Determine the [X, Y] coordinate at the center of the cell enclosing the given text.  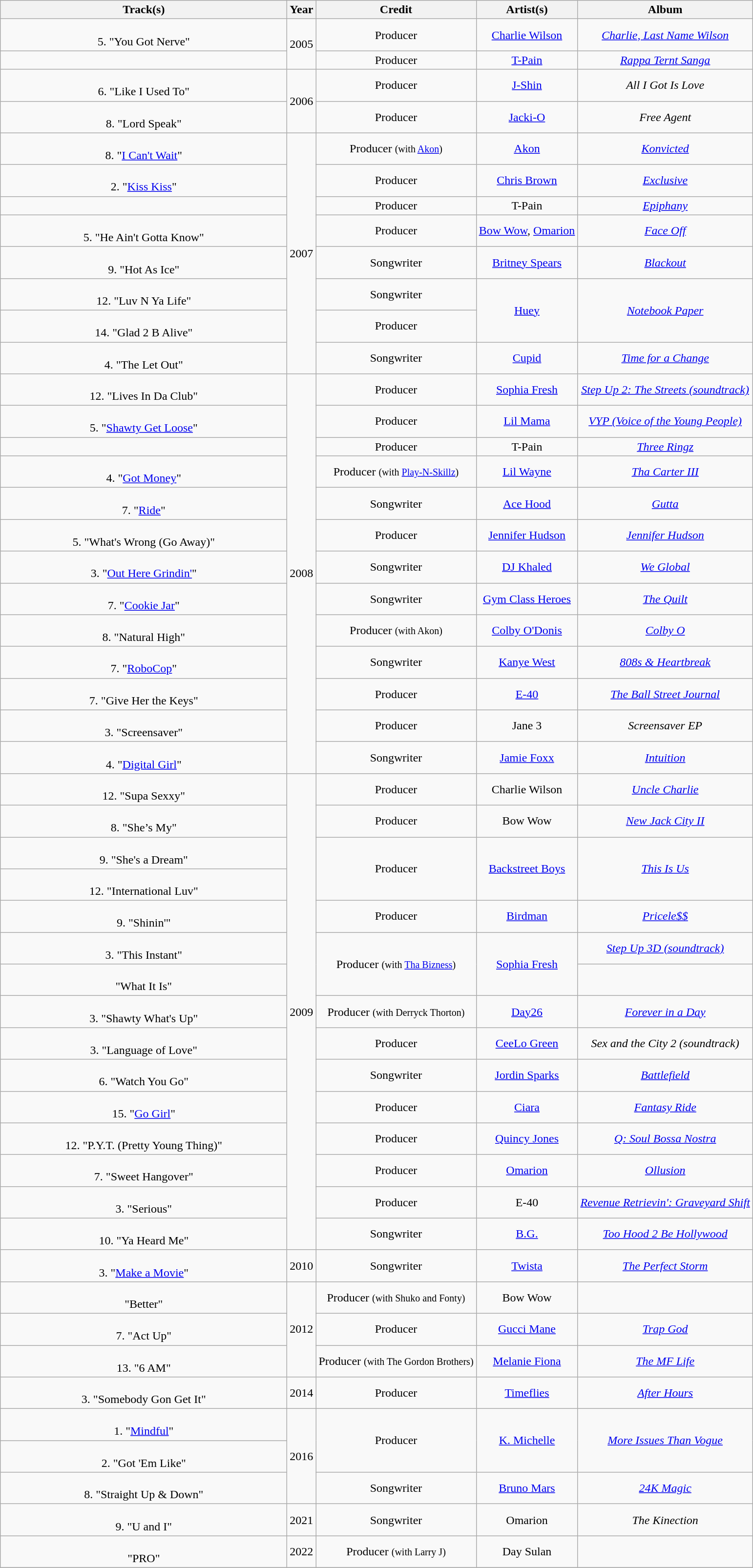
K. Michelle [527, 1441]
Face Off [665, 230]
6. "Watch You Go" [144, 1075]
5. "You Got Nerve" [144, 35]
7. "RoboCop" [144, 662]
Twista [527, 1265]
2022 [302, 1551]
9. "She's a Dream" [144, 852]
Jordin Sparks [527, 1075]
13. "6 AM" [144, 1361]
After Hours [665, 1393]
Producer (with The Gordon Brothers) [396, 1361]
Gucci Mane [527, 1329]
The Quilt [665, 598]
Time for a Change [665, 357]
Notebook Paper [665, 310]
The MF Life [665, 1361]
Gym Class Heroes [527, 598]
Track(s) [144, 10]
Step Up 2: The Streets (soundtrack) [665, 390]
Charlie, Last Name Wilson [665, 35]
Gutta [665, 504]
14. "Glad 2 B Alive" [144, 326]
Q: Soul Bossa Nostra [665, 1138]
4. "The Let Out" [144, 357]
8. "I Can't Wait" [144, 148]
12. "International Luv" [144, 885]
8. "Natural High" [144, 631]
"What It Is" [144, 980]
Battlefield [665, 1075]
3. "Language of Love" [144, 1044]
Screensaver EP [665, 725]
Exclusive [665, 181]
8. "She’s My" [144, 821]
Kanye West [527, 662]
3. "Somebody Gon Get It" [144, 1393]
Ollusion [665, 1171]
Timeflies [527, 1393]
The Kinection [665, 1520]
Pricele$$ [665, 917]
5. "What's Wrong (Go Away)" [144, 535]
J-Shin [527, 85]
2012 [302, 1329]
New Jack City II [665, 821]
3. "Make a Movie" [144, 1265]
CeeLo Green [527, 1044]
808s & Heartbreak [665, 662]
12. "Luv N Ya Life" [144, 294]
Producer (with Play-N-Skillz) [396, 472]
8. "Lord Speak" [144, 117]
Tha Carter III [665, 472]
24K Magic [665, 1488]
Free Agent [665, 117]
Blackout [665, 263]
Konvicted [665, 148]
2005 [302, 44]
Britney Spears [527, 263]
12. "Supa Sexxy" [144, 789]
10. "Ya Heard Me" [144, 1234]
15. "Go Girl" [144, 1107]
2010 [302, 1265]
2008 [302, 574]
12. "Lives In Da Club" [144, 390]
Producer (with Larry J) [396, 1551]
7. "Sweet Hangover" [144, 1171]
"PRO" [144, 1551]
Producer (with Tha Bizness) [396, 964]
3. "Shawty What's Up" [144, 1011]
This Is Us [665, 868]
Three Ringz [665, 447]
We Global [665, 567]
Cupid [527, 357]
3. "Serious" [144, 1202]
B.G. [527, 1234]
Quincy Jones [527, 1138]
4. "Digital Girl" [144, 758]
Year [302, 10]
Epiphany [665, 206]
Credit [396, 10]
3. "Out Here Grindin'" [144, 567]
Forever in a Day [665, 1011]
7. "Cookie Jar" [144, 598]
1. "Mindful" [144, 1424]
Birdman [527, 917]
Trap God [665, 1329]
9. "Hot As Ice" [144, 263]
2009 [302, 1011]
Colby O [665, 631]
The Ball Street Journal [665, 694]
Producer (with Derryck Thorton) [396, 1011]
7. "Give Her the Keys" [144, 694]
Jacki-O [527, 117]
Lil Wayne [527, 472]
Album [665, 10]
Artist(s) [527, 10]
2021 [302, 1520]
All I Got Is Love [665, 85]
"Better" [144, 1298]
2. "Kiss Kiss" [144, 181]
Colby O'Donis [527, 631]
2007 [302, 253]
DJ Khaled [527, 567]
VYP (Voice of the Young People) [665, 422]
Melanie Fiona [527, 1361]
2006 [302, 101]
Jamie Foxx [527, 758]
Bow Wow, Omarion [527, 230]
Step Up 3D (soundtrack) [665, 948]
8. "Straight Up & Down" [144, 1488]
5. "He Ain't Gotta Know" [144, 230]
9. "Shinin'" [144, 917]
Lil Mama [527, 422]
Akon [527, 148]
2014 [302, 1393]
Too Hood 2 Be Hollywood [665, 1234]
Chris Brown [527, 181]
The Perfect Storm [665, 1265]
Ciara [527, 1107]
12. "P.Y.T. (Pretty Young Thing)" [144, 1138]
Fantasy Ride [665, 1107]
Sex and the City 2 (soundtrack) [665, 1044]
Rappa Ternt Sanga [665, 60]
3. "Screensaver" [144, 725]
Day26 [527, 1011]
Jane 3 [527, 725]
4. "Got Money" [144, 472]
More Issues Than Vogue [665, 1441]
2. "Got 'Em Like" [144, 1457]
Producer (with Shuko and Fonty) [396, 1298]
Intuition [665, 758]
5. "Shawty Get Loose" [144, 422]
7. "Ride" [144, 504]
3. "This Instant" [144, 948]
2016 [302, 1457]
Huey [527, 310]
Day Sulan [527, 1551]
Backstreet Boys [527, 868]
Uncle Charlie [665, 789]
7. "Act Up" [144, 1329]
Bruno Mars [527, 1488]
Ace Hood [527, 504]
9. "U and I" [144, 1520]
6. "Like I Used To" [144, 85]
Revenue Retrievin': Graveyard Shift [665, 1202]
